Extract the [X, Y] coordinate from the center of the cell holding the provided text.  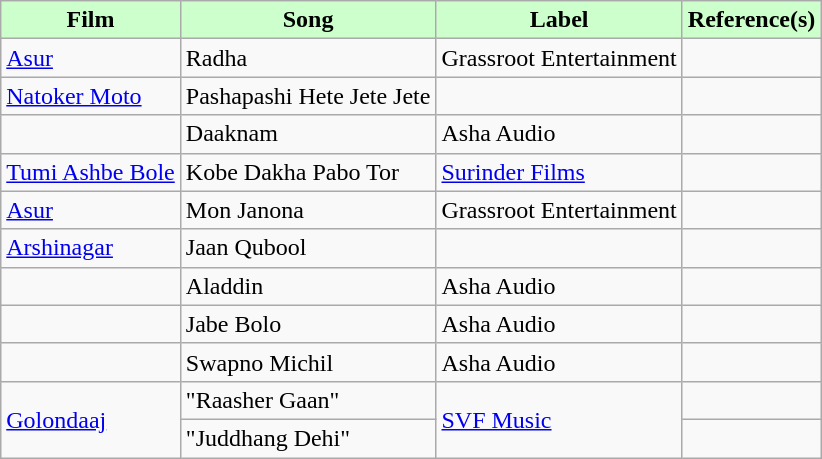
Mon Janona [308, 210]
Jabe Bolo [308, 324]
Pashapashi Hete Jete Jete [308, 96]
"Raasher Gaan" [308, 400]
Kobe Dakha Pabo Tor [308, 172]
Golondaaj [91, 419]
Daaknam [308, 134]
Film [91, 20]
SVF Music [559, 419]
Song [308, 20]
Radha [308, 58]
Arshinagar [91, 248]
Aladdin [308, 286]
Surinder Films [559, 172]
Natoker Moto [91, 96]
Jaan Qubool [308, 248]
Label [559, 20]
"Juddhang Dehi" [308, 438]
Swapno Michil [308, 362]
Tumi Ashbe Bole [91, 172]
Reference(s) [752, 20]
